Detect which cell encompasses the target text, then output its (x, y) center coordinate. 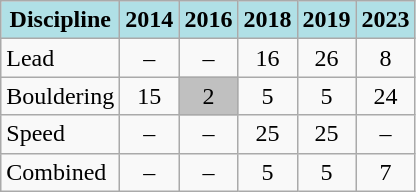
Combined (60, 172)
8 (386, 58)
Discipline (60, 20)
2016 (208, 20)
16 (268, 58)
Speed (60, 134)
Lead (60, 58)
15 (150, 96)
2019 (326, 20)
Bouldering (60, 96)
2014 (150, 20)
2 (208, 96)
7 (386, 172)
2023 (386, 20)
24 (386, 96)
26 (326, 58)
2018 (268, 20)
